Determine the [x, y] coordinate at the center of the cell enclosing the given text.  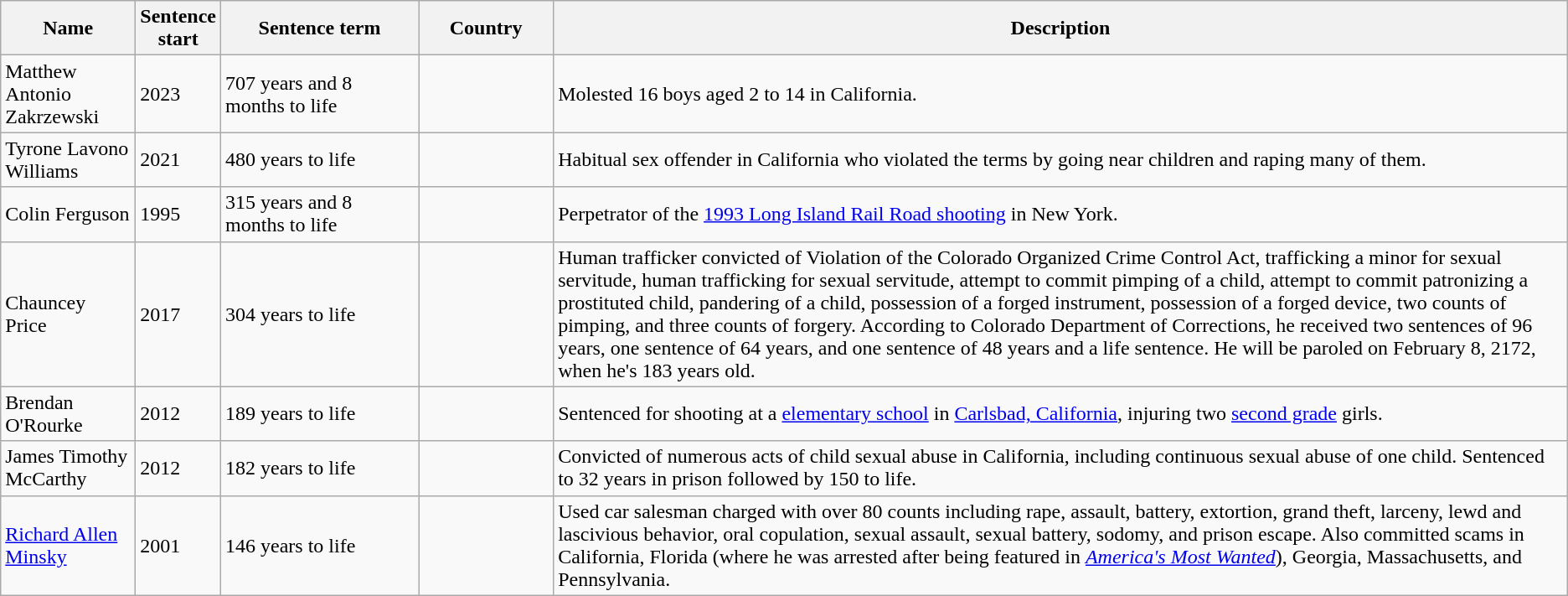
182 years to life [320, 468]
Richard Allen Minsky [69, 545]
Sentenced for shooting at a elementary school in Carlsbad, California, injuring two second grade girls. [1060, 414]
189 years to life [320, 414]
Description [1060, 29]
2023 [178, 94]
2017 [178, 314]
James Timothy McCarthy [69, 468]
Country [486, 29]
Matthew Antonio Zakrzewski [69, 94]
2021 [178, 159]
Sentence term [320, 29]
Tyrone Lavono Williams [69, 159]
304 years to life [320, 314]
Perpetrator of the 1993 Long Island Rail Road shooting in New York. [1060, 215]
707 years and 8 months to life [320, 94]
1995 [178, 215]
Sentencestart [178, 29]
Molested 16 boys aged 2 to 14 in California. [1060, 94]
146 years to life [320, 545]
480 years to life [320, 159]
Brendan O'Rourke [69, 414]
315 years and 8 months to life [320, 215]
Name [69, 29]
2001 [178, 545]
Habitual sex offender in California who violated the terms by going near children and raping many of them. [1060, 159]
Colin Ferguson [69, 215]
Chauncey Price [69, 314]
